Identify which cell holds the provided text, then report its [X, Y] central coordinate. 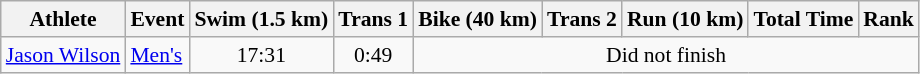
Trans 2 [582, 19]
17:31 [261, 55]
Rank [888, 19]
Jason Wilson [64, 55]
Men's [157, 55]
Trans 1 [373, 19]
Event [157, 19]
Athlete [64, 19]
Did not finish [666, 55]
0:49 [373, 55]
Bike (40 km) [478, 19]
Run (10 km) [685, 19]
Swim (1.5 km) [261, 19]
Total Time [803, 19]
